For the text-containing cell, return its midpoint in [X, Y] coordinate format. 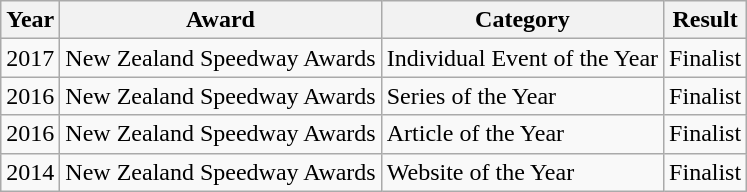
2014 [30, 172]
Website of the Year [522, 172]
Award [220, 20]
Individual Event of the Year [522, 58]
Series of the Year [522, 96]
Category [522, 20]
2017 [30, 58]
Year [30, 20]
Article of the Year [522, 134]
Result [706, 20]
